Identify which cell holds the provided text, then report its (X, Y) central coordinate. 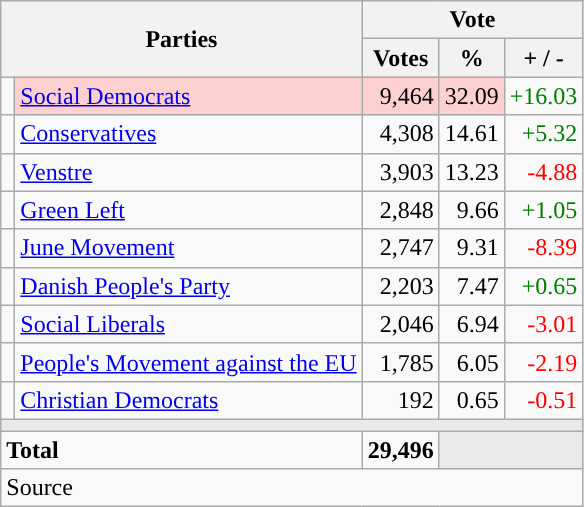
9.66 (472, 210)
-4.88 (544, 172)
9,464 (400, 96)
Votes (400, 58)
-2.19 (544, 362)
9.31 (472, 248)
Green Left (188, 210)
Vote (472, 20)
-3.01 (544, 324)
14.61 (472, 134)
13.23 (472, 172)
+ / - (544, 58)
Social Democrats (188, 96)
2,747 (400, 248)
Christian Democrats (188, 400)
6.94 (472, 324)
0.65 (472, 400)
% (472, 58)
Danish People's Party (188, 286)
+16.03 (544, 96)
+0.65 (544, 286)
Parties (182, 39)
32.09 (472, 96)
29,496 (400, 449)
2,848 (400, 210)
Conservatives (188, 134)
-8.39 (544, 248)
7.47 (472, 286)
June Movement (188, 248)
-0.51 (544, 400)
People's Movement against the EU (188, 362)
+5.32 (544, 134)
1,785 (400, 362)
Source (292, 488)
2,046 (400, 324)
Total (182, 449)
2,203 (400, 286)
Venstre (188, 172)
6.05 (472, 362)
4,308 (400, 134)
3,903 (400, 172)
+1.05 (544, 210)
Social Liberals (188, 324)
192 (400, 400)
